Scan for the cell matching the given text and deliver its [X, Y] coordinate at center. 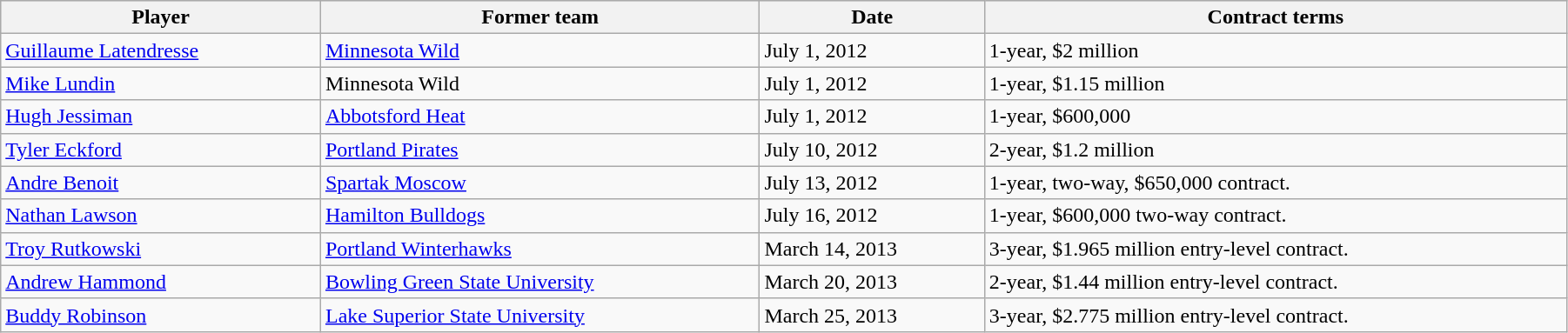
March 25, 2013 [872, 315]
Buddy Robinson [161, 315]
July 13, 2012 [872, 183]
2-year, $1.44 million entry-level contract. [1276, 282]
Andrew Hammond [161, 282]
Guillaume Latendresse [161, 50]
1-year, $600,000 [1276, 117]
1-year, $2 million [1276, 50]
1-year, two-way, $650,000 contract. [1276, 183]
Hamilton Bulldogs [539, 216]
July 10, 2012 [872, 150]
Troy Rutkowski [161, 249]
Bowling Green State University [539, 282]
Portland Pirates [539, 150]
Portland Winterhawks [539, 249]
Abbotsford Heat [539, 117]
Mike Lundin [161, 83]
Lake Superior State University [539, 315]
Player [161, 17]
2-year, $1.2 million [1276, 150]
Contract terms [1276, 17]
3-year, $2.775 million entry-level contract. [1276, 315]
Nathan Lawson [161, 216]
March 20, 2013 [872, 282]
1-year, $1.15 million [1276, 83]
Former team [539, 17]
Hugh Jessiman [161, 117]
3-year, $1.965 million entry-level contract. [1276, 249]
1-year, $600,000 two-way contract. [1276, 216]
March 14, 2013 [872, 249]
Andre Benoit [161, 183]
Tyler Eckford [161, 150]
July 16, 2012 [872, 216]
Spartak Moscow [539, 183]
Date [872, 17]
